From the cell containing the given text, extract its center point as (X, Y) coordinate. 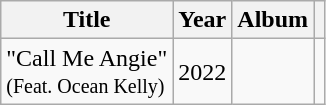
"Call Me Angie"(Feat. Ocean Kelly) (87, 72)
Year (202, 20)
Album (273, 20)
Title (87, 20)
2022 (202, 72)
